Search for the cell housing the specified text and yield its (X, Y) center coordinate. 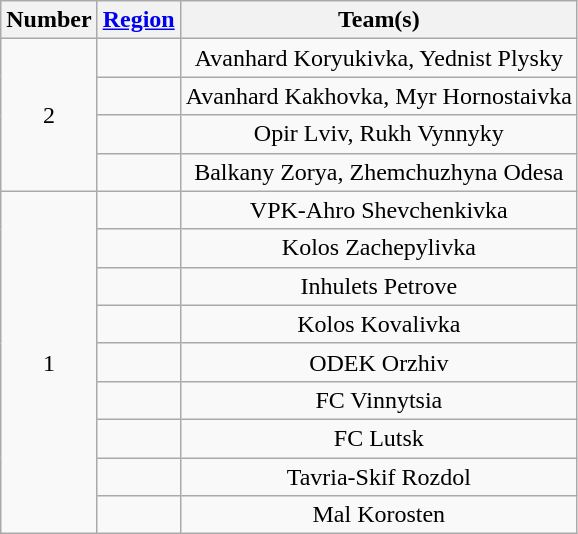
2 (49, 115)
VPK-Ahro Shevchenkivka (378, 210)
Avanhard Kakhovka, Myr Hornostaivka (378, 96)
1 (49, 362)
Inhulets Petrove (378, 286)
ODEK Orzhiv (378, 362)
Mal Korosten (378, 515)
FC Vinnytsia (378, 400)
Opir Lviv, Rukh Vynnyky (378, 134)
Number (49, 20)
Balkany Zorya, Zhemchuzhyna Odesa (378, 172)
FC Lutsk (378, 438)
Kolos Zachepylivka (378, 248)
Region (138, 20)
Tavria-Skif Rozdol (378, 477)
Team(s) (378, 20)
Avanhard Koryukivka, Yednist Plysky (378, 58)
Kolos Kovalivka (378, 324)
